Scan for the cell matching the given text and deliver its [X, Y] coordinate at center. 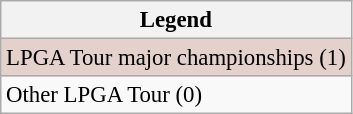
LPGA Tour major championships (1) [176, 58]
Legend [176, 20]
Other LPGA Tour (0) [176, 95]
